Return the (X, Y) coordinate for the center point of the cell that contains the specified text.  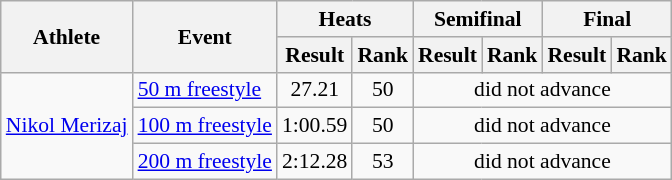
50 m freestyle (205, 90)
Final (606, 19)
200 m freestyle (205, 162)
100 m freestyle (205, 126)
27.21 (314, 90)
2:12.28 (314, 162)
Semifinal (478, 19)
Nikol Merizaj (67, 126)
Athlete (67, 36)
53 (382, 162)
1:00.59 (314, 126)
Heats (345, 19)
Event (205, 36)
